Capture the cell that displays the provided text and extract its (X, Y) central coordinate. 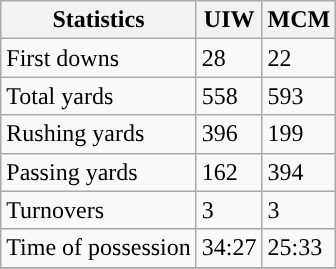
593 (299, 96)
394 (299, 172)
28 (229, 58)
22 (299, 58)
162 (229, 172)
396 (229, 134)
25:33 (299, 248)
Total yards (99, 96)
Passing yards (99, 172)
First downs (99, 58)
Time of possession (99, 248)
UIW (229, 20)
34:27 (229, 248)
199 (299, 134)
MCM (299, 20)
Turnovers (99, 210)
Statistics (99, 20)
558 (229, 96)
Rushing yards (99, 134)
